Scan for the cell matching the given text and deliver its [X, Y] coordinate at center. 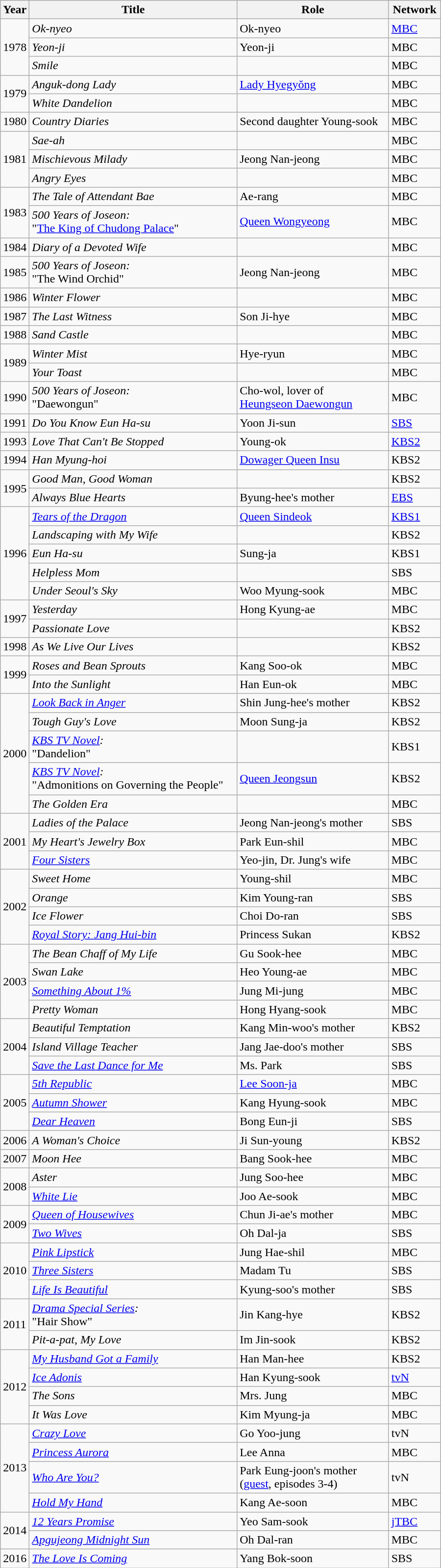
500 Years of Joseon:"The Wind Orchid" [133, 273]
Son Ji-hye [313, 316]
Moon Sung-ja [313, 721]
1989 [15, 363]
Oh Dal-ja [313, 1234]
Kang Hyung-sook [313, 1103]
The Love Is Coming [133, 1559]
Hong Kyung-ae [313, 610]
Sand Castle [133, 335]
Im Jin-sook [313, 1340]
2008 [15, 1186]
1988 [15, 335]
2011 [15, 1324]
2002 [15, 906]
Jung Mi-jung [313, 991]
2009 [15, 1224]
Four Sisters [133, 860]
Moon Hee [133, 1158]
1981 [15, 159]
Gu Sook-hee [313, 953]
Kang Min-woo's mother [313, 1028]
Cho-wol, lover of Heungseon Daewongun [313, 397]
1979 [15, 94]
Three Sisters [133, 1271]
1996 [15, 553]
Good Man, Good Woman [133, 479]
Country Diaries [133, 122]
The Bean Chaff of My Life [133, 953]
1990 [15, 397]
Ae-rang [313, 196]
Mrs. Jung [313, 1396]
1987 [15, 316]
Do You Know Eun Ha-su [133, 423]
The Golden Era [133, 804]
Sae-ah [133, 140]
1986 [15, 298]
Orange [133, 897]
Madam Tu [313, 1271]
Shin Jung-hee's mother [313, 703]
2010 [15, 1271]
2003 [15, 981]
Title [133, 10]
Queen Wongyeong [313, 222]
Young-shil [313, 878]
Apgujeong Midnight Sun [133, 1540]
Byung-hee's mother [313, 497]
Crazy Love [133, 1433]
Drama Special Series:"Hair Show" [133, 1314]
Yeo Sam-sook [313, 1521]
2006 [15, 1140]
The Last Witness [133, 316]
Yang Bok-soon [313, 1559]
1991 [15, 423]
1995 [15, 488]
Aster [133, 1177]
2005 [15, 1103]
Ice Adonis [133, 1377]
Queen Sindeok [313, 516]
KBS TV Novel:"Admonitions on Governing the People" [133, 779]
Jung Hae-shil [313, 1252]
Who Are You? [133, 1477]
Helpless Mom [133, 572]
The Sons [133, 1396]
Han Man-hee [313, 1359]
Bong Eun-ji [313, 1121]
1980 [15, 122]
Royal Story: Jang Hui-bin [133, 935]
Angry Eyes [133, 178]
Beautiful Temptation [133, 1028]
1978 [15, 47]
Smile [133, 66]
Princess Aurora [133, 1452]
As We Live Our Lives [133, 647]
1993 [15, 441]
Han Eun-ok [313, 684]
2000 [15, 753]
Diary of a Devoted Wife [133, 247]
Dowager Queen Insu [313, 460]
Dear Heaven [133, 1121]
Under Seoul's Sky [133, 591]
2012 [15, 1387]
Hye-ryun [313, 354]
1997 [15, 619]
2001 [15, 841]
5th Republic [133, 1084]
Swan Lake [133, 972]
Winter Mist [133, 354]
1994 [15, 460]
Chun Ji-ae's mother [313, 1215]
Into the Sunlight [133, 684]
Your Toast [133, 372]
Kim Myung-ja [313, 1414]
Pretty Woman [133, 1009]
12 Years Promise [133, 1521]
2013 [15, 1467]
Princess Sukan [313, 935]
Kang Ae-soon [313, 1502]
Queen of Housewives [133, 1215]
Lee Anna [313, 1452]
It Was Love [133, 1414]
1985 [15, 273]
Go Yoo-jung [313, 1433]
500 Years of Joseon:"Daewongun" [133, 397]
Save the Last Dance for Me [133, 1065]
Anguk-dong Lady [133, 84]
Bang Sook-hee [313, 1158]
White Lie [133, 1196]
Island Village Teacher [133, 1047]
Tough Guy's Love [133, 721]
Ms. Park [313, 1065]
Eun Ha-su [133, 553]
Something About 1% [133, 991]
A Woman's Choice [133, 1140]
Role [313, 10]
Second daughter Young-sook [313, 122]
500 Years of Joseon:"The King of Chudong Palace" [133, 222]
Ladies of the Palace [133, 823]
2016 [15, 1559]
Oh Dal-ran [313, 1540]
EBS [415, 497]
2007 [15, 1158]
Park Eung-joon's mother (guest, episodes 3-4) [313, 1477]
Kang Soo-ok [313, 666]
My Heart's Jewelry Box [133, 841]
jTBC [415, 1521]
1998 [15, 647]
Joo Ae-sook [313, 1196]
2004 [15, 1047]
KBS TV Novel:"Dandelion" [133, 746]
Sung-ja [313, 553]
Hong Hyang-sook [313, 1009]
Lady Hyegyŏng [313, 84]
Yoon Ji-sun [313, 423]
Queen Jeongsun [313, 779]
Pink Lipstick [133, 1252]
Two Wives [133, 1234]
Han Myung-hoi [133, 460]
Ice Flower [133, 916]
Look Back in Anger [133, 703]
Winter Flower [133, 298]
Network [415, 10]
Autumn Shower [133, 1103]
White Dandelion [133, 103]
My Husband Got a Family [133, 1359]
Woo Myung-sook [313, 591]
1984 [15, 247]
2014 [15, 1530]
Yesterday [133, 610]
Passionate Love [133, 628]
Young-ok [313, 441]
Mischievous Milady [133, 159]
Yeo-jin, Dr. Jung's wife [313, 860]
Kim Young-ran [313, 897]
Jin Kang-hye [313, 1314]
Pit-a-pat, My Love [133, 1340]
1999 [15, 675]
Sweet Home [133, 878]
Love That Can't Be Stopped [133, 441]
Lee Soon-ja [313, 1084]
Landscaping with My Wife [133, 535]
Heo Young-ae [313, 972]
Jeong Nan-jeong's mother [313, 823]
Hold My Hand [133, 1502]
Tears of the Dragon [133, 516]
The Tale of Attendant Bae [133, 196]
Han Kyung-sook [313, 1377]
Jang Jae-doo's mother [313, 1047]
Choi Do-ran [313, 916]
Always Blue Hearts [133, 497]
Life Is Beautiful [133, 1289]
Roses and Bean Sprouts [133, 666]
Kyung-soo's mother [313, 1289]
Park Eun-shil [313, 841]
Jung Soo-hee [313, 1177]
Ji Sun-young [313, 1140]
Year [15, 10]
1983 [15, 212]
